Output the [x, y] coordinate of the center of the cell containing the given text.  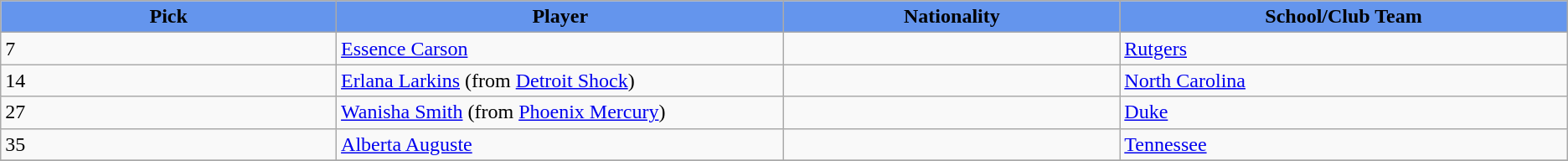
Pick [169, 17]
School/Club Team [1344, 17]
Erlana Larkins (from Detroit Shock) [560, 80]
Tennessee [1344, 144]
14 [169, 80]
Rutgers [1344, 49]
North Carolina [1344, 80]
Player [560, 17]
Duke [1344, 112]
7 [169, 49]
35 [169, 144]
Wanisha Smith (from Phoenix Mercury) [560, 112]
Nationality [952, 17]
Essence Carson [560, 49]
Alberta Auguste [560, 144]
27 [169, 112]
